Find where the given text appears and provide that cell's center as [X, Y] coordinate. 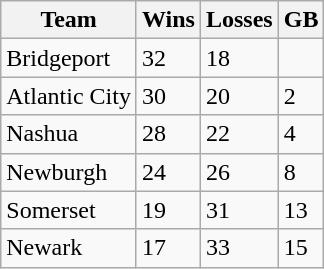
Losses [239, 20]
Wins [168, 20]
Somerset [69, 210]
Newark [69, 248]
GB [301, 20]
19 [168, 210]
15 [301, 248]
22 [239, 134]
Bridgeport [69, 58]
32 [168, 58]
31 [239, 210]
17 [168, 248]
8 [301, 172]
18 [239, 58]
13 [301, 210]
33 [239, 248]
4 [301, 134]
26 [239, 172]
Team [69, 20]
24 [168, 172]
Atlantic City [69, 96]
28 [168, 134]
Nashua [69, 134]
2 [301, 96]
Newburgh [69, 172]
30 [168, 96]
20 [239, 96]
